Determine the [x, y] coordinate at the center of the cell enclosing the given text.  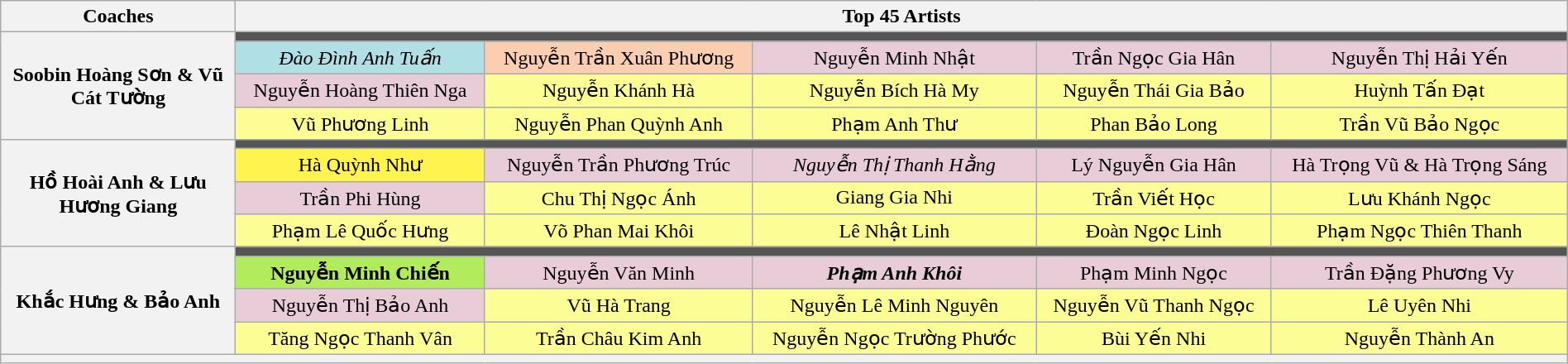
Lưu Khánh Ngọc [1419, 198]
Chu Thị Ngọc Ánh [619, 198]
Vũ Phương Linh [361, 123]
Khắc Hưng & Bảo Anh [118, 300]
Nguyễn Minh Chiến [361, 272]
Giang Gia Nhi [895, 198]
Phạm Ngọc Thiên Thanh [1419, 231]
Trần Vũ Bảo Ngọc [1419, 123]
Lý Nguyễn Gia Hân [1154, 165]
Nguyễn Thái Gia Bảo [1154, 90]
Nguyễn Trần Phương Trúc [619, 165]
Huỳnh Tấn Đạt [1419, 90]
Phạm Minh Ngọc [1154, 272]
Trần Châu Kim Anh [619, 338]
Nguyễn Hoàng Thiên Nga [361, 90]
Lê Nhật Linh [895, 231]
Nguyễn Văn Minh [619, 272]
Nguyễn Thành An [1419, 338]
Phạm Anh Khôi [895, 272]
Nguyễn Vũ Thanh Ngọc [1154, 305]
Đào Đình Anh Tuấn [361, 58]
Nguyễn Trần Xuân Phương [619, 58]
Top 45 Artists [901, 17]
Lê Uyên Nhi [1419, 305]
Phạm Lê Quốc Hưng [361, 231]
Nguyễn Bích Hà My [895, 90]
Soobin Hoàng Sơn & Vũ Cát Tường [118, 86]
Nguyễn Thị Bảo Anh [361, 305]
Nguyễn Phan Quỳnh Anh [619, 123]
Nguyễn Minh Nhật [895, 58]
Bùi Yến Nhi [1154, 338]
Nguyễn Thị Thanh Hằng [895, 165]
Hà Trọng Vũ & Hà Trọng Sáng [1419, 165]
Phan Bảo Long [1154, 123]
Nguyễn Ngọc Trường Phước [895, 338]
Coaches [118, 17]
Phạm Anh Thư [895, 123]
Vũ Hà Trang [619, 305]
Trần Viết Học [1154, 198]
Nguyễn Thị Hải Yến [1419, 58]
Hà Quỳnh Như [361, 165]
Trần Đặng Phương Vy [1419, 272]
Trần Ngọc Gia Hân [1154, 58]
Đoàn Ngọc Linh [1154, 231]
Hồ Hoài Anh & Lưu Hương Giang [118, 194]
Nguyễn Lê Minh Nguyên [895, 305]
Võ Phan Mai Khôi [619, 231]
Trần Phi Hùng [361, 198]
Nguyễn Khánh Hà [619, 90]
Tăng Ngọc Thanh Vân [361, 338]
